Output the [X, Y] coordinate of the center of the cell containing the given text.  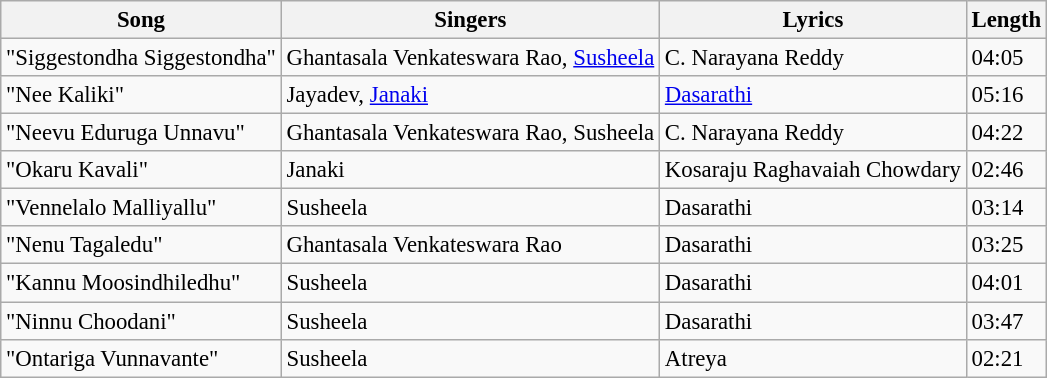
"Kannu Moosindhiledhu" [141, 283]
"Neevu Eduruga Unnavu" [141, 133]
Jayadev, Janaki [470, 95]
04:05 [1006, 58]
03:47 [1006, 321]
"Vennelalo Malliyallu" [141, 208]
"Siggestondha Siggestondha" [141, 58]
Lyrics [814, 20]
05:16 [1006, 95]
Atreya [814, 358]
02:46 [1006, 170]
02:21 [1006, 358]
"Okaru Kavali" [141, 170]
Janaki [470, 170]
03:14 [1006, 208]
"Nenu Tagaledu" [141, 245]
"Nee Kaliki" [141, 95]
Kosaraju Raghavaiah Chowdary [814, 170]
04:01 [1006, 283]
04:22 [1006, 133]
Length [1006, 20]
Singers [470, 20]
Song [141, 20]
"Ontariga Vunnavante" [141, 358]
Ghantasala Venkateswara Rao [470, 245]
"Ninnu Choodani" [141, 321]
03:25 [1006, 245]
